For the text-containing cell, return its midpoint in [x, y] coordinate format. 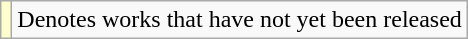
Denotes works that have not yet been released [240, 20]
